Identify which cell holds the provided text, then report its [x, y] central coordinate. 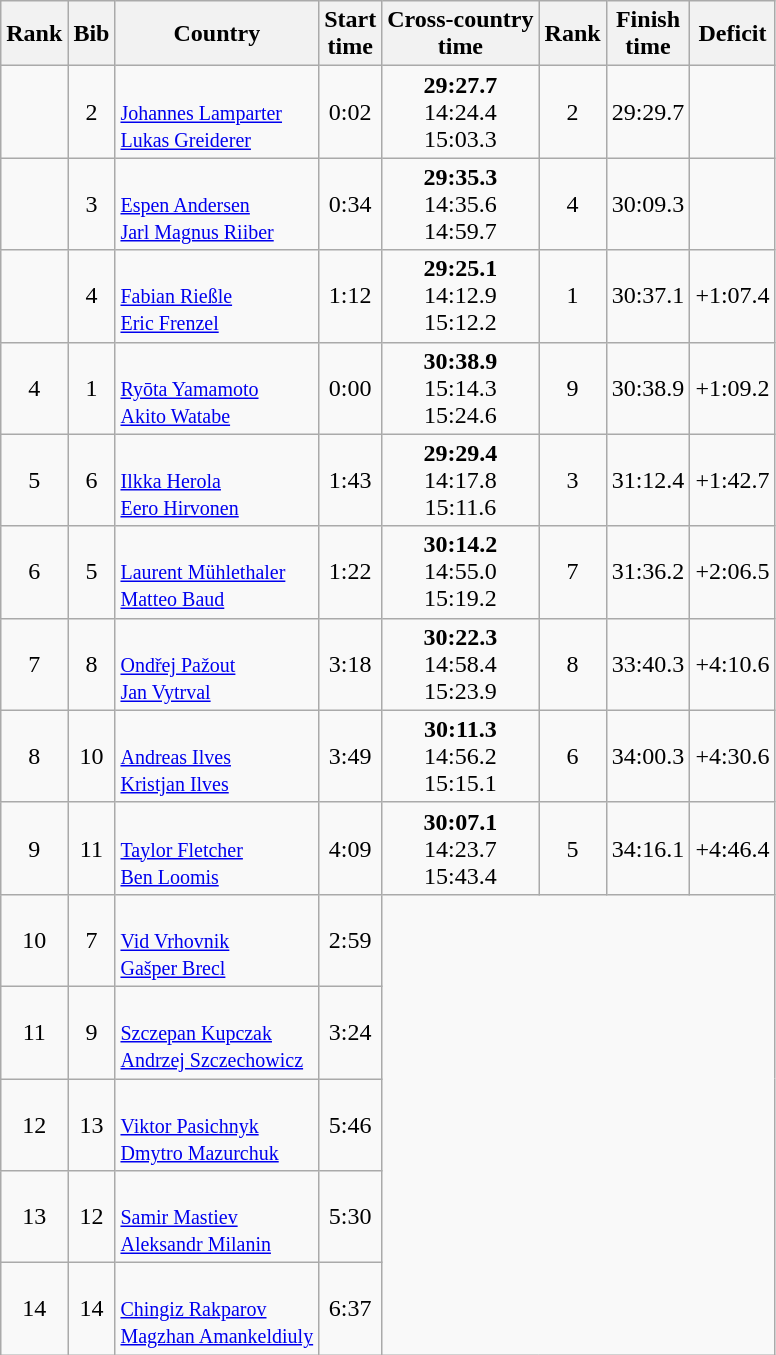
Vid VrhovnikGašper Brecl [217, 940]
+1:07.4 [732, 296]
3:18 [350, 664]
Samir MastievAleksandr Milanin [217, 1217]
Ilkka HerolaEero Hirvonen [217, 480]
0:02 [350, 112]
0:34 [350, 204]
34:00.3 [648, 756]
29:27.714:24.415:03.3 [460, 112]
Viktor PasichnykDmytro Mazurchuk [217, 1124]
Ryōta YamamotoAkito Watabe [217, 388]
Andreas IlvesKristjan Ilves [217, 756]
+2:06.5 [732, 572]
30:09.3 [648, 204]
30:07.114:23.715:43.4 [460, 848]
Country [217, 34]
0:00 [350, 388]
31:36.2 [648, 572]
29:29.414:17.815:11.6 [460, 480]
30:22.314:58.415:23.9 [460, 664]
30:14.214:55.015:19.2 [460, 572]
3:49 [350, 756]
Ondřej PažoutJan Vytrval [217, 664]
+1:09.2 [732, 388]
33:40.3 [648, 664]
5:46 [350, 1124]
Johannes LamparterLukas Greiderer [217, 112]
2:59 [350, 940]
1:22 [350, 572]
30:38.9 [648, 388]
Fabian RießleEric Frenzel [217, 296]
5:30 [350, 1217]
Deficit [732, 34]
1:43 [350, 480]
3:24 [350, 1032]
29:29.7 [648, 112]
+4:30.6 [732, 756]
29:25.114:12.915:12.2 [460, 296]
Bib [92, 34]
Laurent MühlethalerMatteo Baud [217, 572]
30:11.314:56.215:15.1 [460, 756]
34:16.1 [648, 848]
Finishtime [648, 34]
Starttime [350, 34]
+4:10.6 [732, 664]
30:37.1 [648, 296]
Cross-countrytime [460, 34]
4:09 [350, 848]
31:12.4 [648, 480]
Chingiz RakparovMagzhan Amankeldiuly [217, 1309]
6:37 [350, 1309]
30:38.915:14.315:24.6 [460, 388]
Szczepan KupczakAndrzej Szczechowicz [217, 1032]
+1:42.7 [732, 480]
+4:46.4 [732, 848]
Espen AndersenJarl Magnus Riiber [217, 204]
Taylor FletcherBen Loomis [217, 848]
1:12 [350, 296]
29:35.314:35.614:59.7 [460, 204]
